Detect which cell encompasses the target text, then output its [x, y] center coordinate. 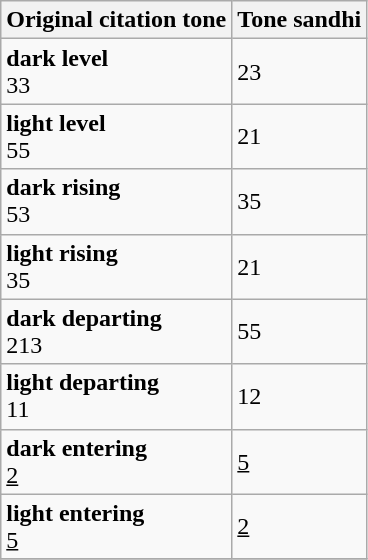
12 [300, 396]
light level55 [116, 136]
55 [300, 332]
2 [300, 526]
35 [300, 202]
Original citation tone [116, 20]
dark departing213 [116, 332]
dark entering2 [116, 462]
light entering5 [116, 526]
dark level33 [116, 72]
Tone sandhi [300, 20]
dark rising53 [116, 202]
light departing11 [116, 396]
5 [300, 462]
light rising35 [116, 266]
23 [300, 72]
